Locate the cell with the specified text and output its (x, y) center coordinate. 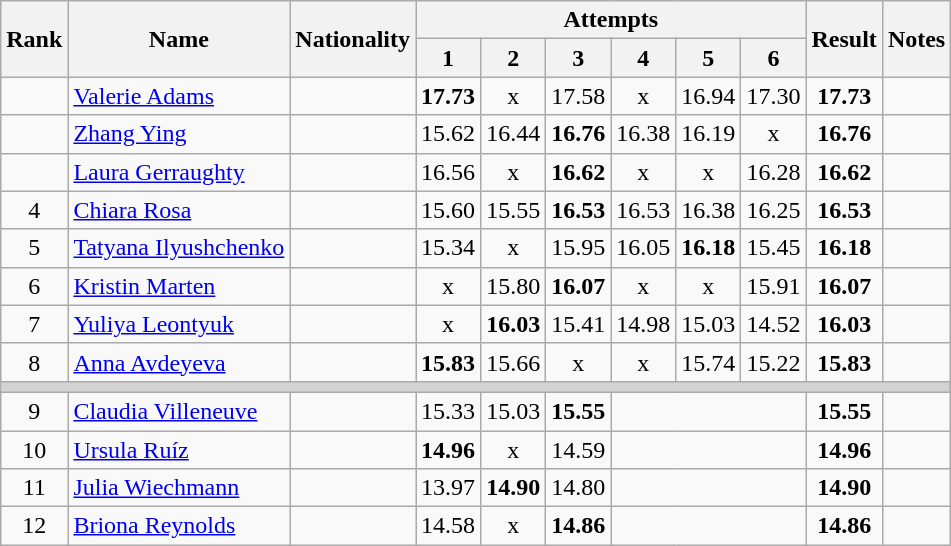
14.59 (578, 449)
15.66 (514, 362)
Rank (34, 39)
15.22 (774, 362)
Yuliya Leontyuk (179, 324)
15.95 (578, 248)
Tatyana Ilyushchenko (179, 248)
15.34 (448, 248)
Name (179, 39)
16.19 (708, 134)
17.58 (578, 96)
9 (34, 411)
Nationality (353, 39)
16.28 (774, 172)
15.41 (578, 324)
Ursula Ruíz (179, 449)
Briona Reynolds (179, 526)
16.56 (448, 172)
Laura Gerraughty (179, 172)
Kristin Marten (179, 286)
17.30 (774, 96)
Chiara Rosa (179, 210)
Zhang Ying (179, 134)
11 (34, 488)
2 (514, 58)
Result (844, 39)
7 (34, 324)
15.33 (448, 411)
15.62 (448, 134)
14.98 (644, 324)
16.44 (514, 134)
Attempts (611, 20)
15.91 (774, 286)
14.58 (448, 526)
3 (578, 58)
Valerie Adams (179, 96)
15.45 (774, 248)
15.60 (448, 210)
14.52 (774, 324)
15.74 (708, 362)
15.80 (514, 286)
8 (34, 362)
10 (34, 449)
Notes (916, 39)
16.94 (708, 96)
Anna Avdeyeva (179, 362)
Julia Wiechmann (179, 488)
14.80 (578, 488)
13.97 (448, 488)
12 (34, 526)
Claudia Villeneuve (179, 411)
1 (448, 58)
16.05 (644, 248)
16.25 (774, 210)
